Scan for the cell matching the given text and deliver its [x, y] coordinate at center. 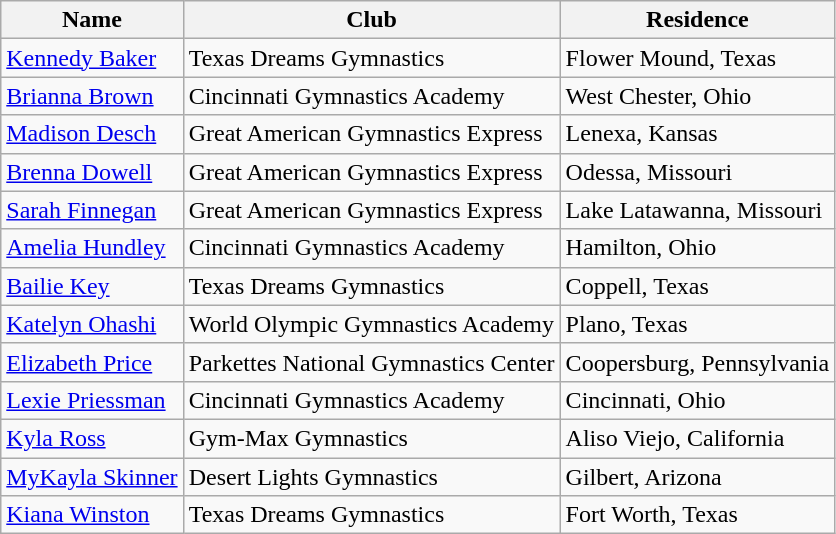
Odessa, Missouri [698, 172]
Kyla Ross [92, 438]
Lexie Priessman [92, 400]
Club [372, 20]
Bailie Key [92, 286]
Sarah Finnegan [92, 210]
Aliso Viejo, California [698, 438]
Plano, Texas [698, 324]
Lake Latawanna, Missouri [698, 210]
Coppell, Texas [698, 286]
Brianna Brown [92, 96]
Gym-Max Gymnastics [372, 438]
Residence [698, 20]
Kiana Winston [92, 515]
West Chester, Ohio [698, 96]
Desert Lights Gymnastics [372, 477]
MyKayla Skinner [92, 477]
Coopersburg, Pennsylvania [698, 362]
Madison Desch [92, 134]
Kennedy Baker [92, 58]
Amelia Hundley [92, 248]
Name [92, 20]
Katelyn Ohashi [92, 324]
Hamilton, Ohio [698, 248]
Parkettes National Gymnastics Center [372, 362]
Brenna Dowell [92, 172]
Lenexa, Kansas [698, 134]
Gilbert, Arizona [698, 477]
Fort Worth, Texas [698, 515]
Flower Mound, Texas [698, 58]
Cincinnati, Ohio [698, 400]
World Olympic Gymnastics Academy [372, 324]
Elizabeth Price [92, 362]
